Search for the cell housing the specified text and yield its (x, y) center coordinate. 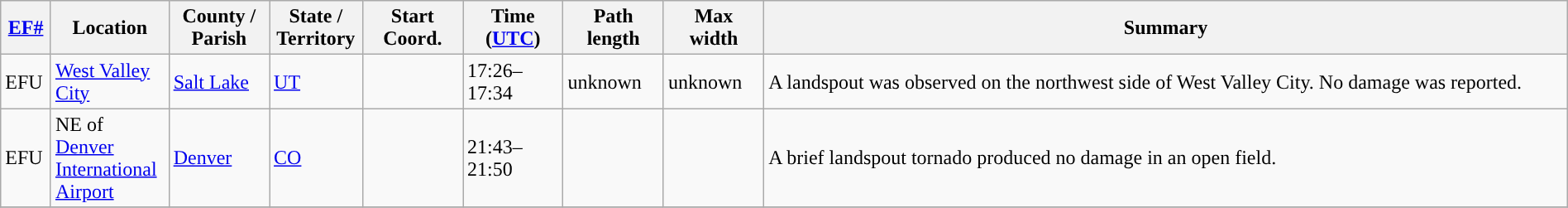
17:26–17:34 (513, 81)
EF# (26, 28)
Denver (218, 157)
UT (316, 81)
West Valley City (109, 81)
Salt Lake (218, 81)
State / Territory (316, 28)
Time (UTC) (513, 28)
Path length (614, 28)
21:43–21:50 (513, 157)
County / Parish (218, 28)
A brief landspout tornado produced no damage in an open field. (1166, 157)
NE of Denver International Airport (109, 157)
Start Coord. (412, 28)
A landspout was observed on the northwest side of West Valley City. No damage was reported. (1166, 81)
CO (316, 157)
Max width (713, 28)
Location (109, 28)
Summary (1166, 28)
